Detect which cell encompasses the target text, then output its [x, y] center coordinate. 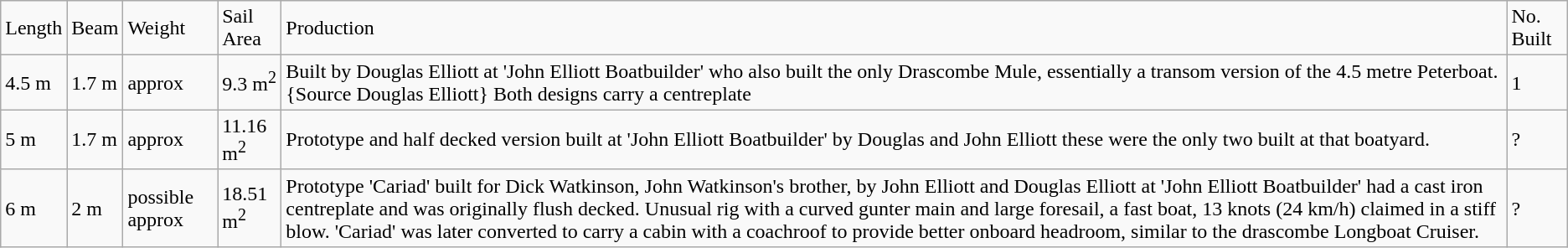
6 m [34, 208]
5 m [34, 140]
9.3 m2 [250, 82]
Sail Area [250, 28]
Length [34, 28]
1 [1537, 82]
4.5 m [34, 82]
No. Built [1537, 28]
Weight [171, 28]
2 m [95, 208]
Beam [95, 28]
possible approx [171, 208]
Production [895, 28]
18.51 m2 [250, 208]
Prototype and half decked version built at 'John Elliott Boatbuilder' by Douglas and John Elliott these were the only two built at that boatyard. [895, 140]
11.16 m2 [250, 140]
